Provide the (x, y) coordinate of the cell's center where the given text is located.  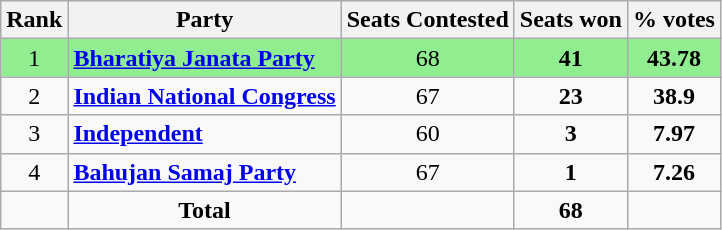
7.97 (674, 134)
2 (34, 96)
% votes (674, 20)
Party (204, 20)
Indian National Congress (204, 96)
4 (34, 172)
Total (204, 210)
38.9 (674, 96)
7.26 (674, 172)
23 (570, 96)
Seats won (570, 20)
Independent (204, 134)
43.78 (674, 58)
Bahujan Samaj Party (204, 172)
Seats Contested (428, 20)
41 (570, 58)
Bharatiya Janata Party (204, 58)
Rank (34, 20)
60 (428, 134)
